Determine the [x, y] coordinate at the center of the cell enclosing the given text.  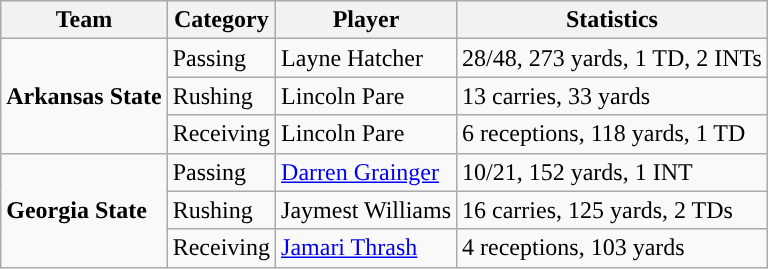
Georgia State [84, 210]
13 carries, 33 yards [612, 96]
Layne Hatcher [366, 58]
28/48, 273 yards, 1 TD, 2 INTs [612, 58]
4 receptions, 103 yards [612, 248]
16 carries, 125 yards, 2 TDs [612, 210]
6 receptions, 118 yards, 1 TD [612, 134]
Jamari Thrash [366, 248]
Team [84, 20]
Player [366, 20]
Jaymest Williams [366, 210]
Statistics [612, 20]
Darren Grainger [366, 172]
10/21, 152 yards, 1 INT [612, 172]
Category [221, 20]
Arkansas State [84, 96]
